Capture the cell that displays the provided text and extract its (x, y) central coordinate. 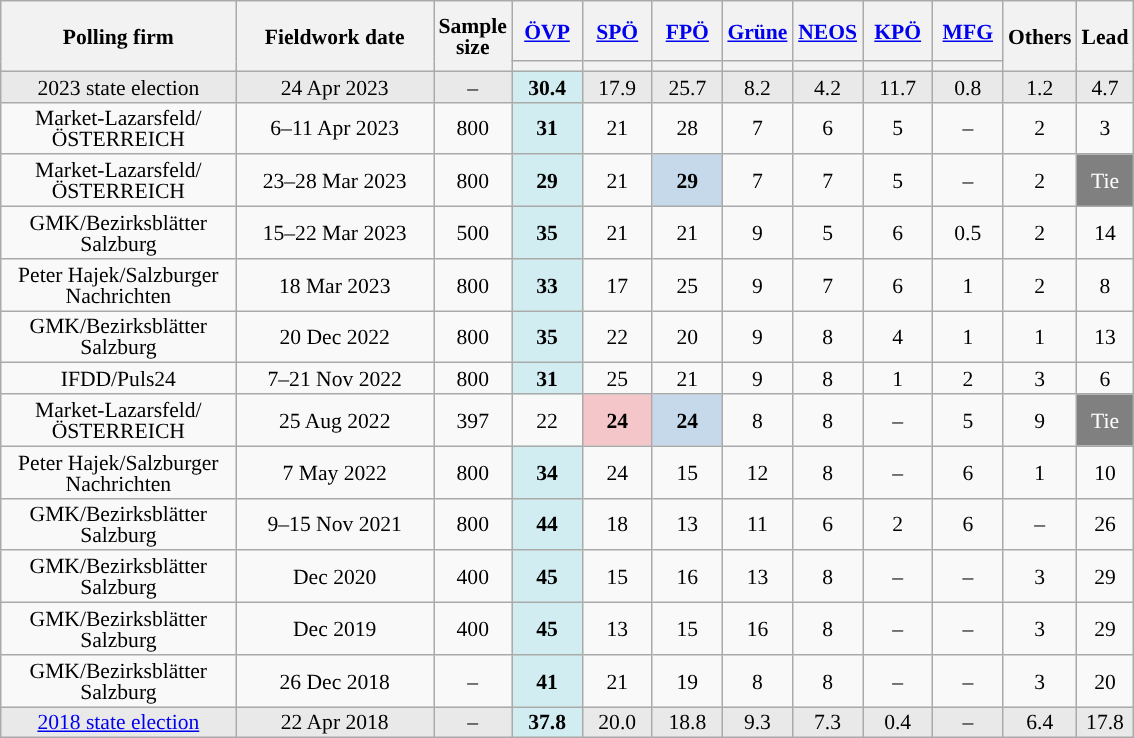
44 (547, 524)
SPÖ (617, 31)
24 Apr 2023 (335, 86)
4.2 (827, 86)
FPÖ (687, 31)
0.5 (968, 233)
10 (1106, 472)
ÖVP (547, 31)
20.0 (617, 722)
17 (617, 285)
26 (1106, 524)
1.2 (1040, 86)
MFG (968, 31)
Grüne (757, 31)
Lead (1106, 36)
4.7 (1106, 86)
34 (547, 472)
17.8 (1106, 722)
23–28 Mar 2023 (335, 181)
11.7 (898, 86)
Dec 2019 (335, 629)
17.9 (617, 86)
30.4 (547, 86)
IFDD/Puls24 (118, 378)
Samplesize (473, 36)
25.7 (687, 86)
37.8 (547, 722)
11 (757, 524)
20 Dec 2022 (335, 337)
397 (473, 420)
2023 state election (118, 86)
14 (1106, 233)
33 (547, 285)
KPÖ (898, 31)
25 Aug 2022 (335, 420)
18.8 (687, 722)
8.2 (757, 86)
12 (757, 472)
Fieldwork date (335, 36)
7.3 (827, 722)
9.3 (757, 722)
6–11 Apr 2023 (335, 128)
2018 state election (118, 722)
9–15 Nov 2021 (335, 524)
18 Mar 2023 (335, 285)
26 Dec 2018 (335, 681)
0.8 (968, 86)
41 (547, 681)
NEOS (827, 31)
7–21 Nov 2022 (335, 378)
7 May 2022 (335, 472)
Others (1040, 36)
500 (473, 233)
6.4 (1040, 722)
19 (687, 681)
4 (898, 337)
28 (687, 128)
Dec 2020 (335, 577)
Polling firm (118, 36)
0.4 (898, 722)
18 (617, 524)
22 Apr 2018 (335, 722)
15–22 Mar 2023 (335, 233)
